From the cell containing the given text, extract its center point as [X, Y] coordinate. 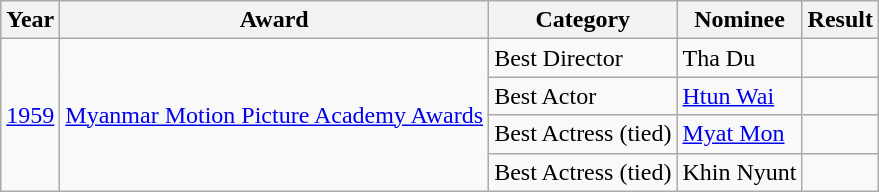
Tha Du [740, 58]
Best Director [583, 58]
Year [30, 20]
Htun Wai [740, 96]
1959 [30, 115]
Myanmar Motion Picture Academy Awards [274, 115]
Khin Nyunt [740, 172]
Myat Mon [740, 134]
Category [583, 20]
Best Actor [583, 96]
Award [274, 20]
Result [840, 20]
Nominee [740, 20]
